Extract the [x, y] coordinate from the center of the cell holding the provided text.  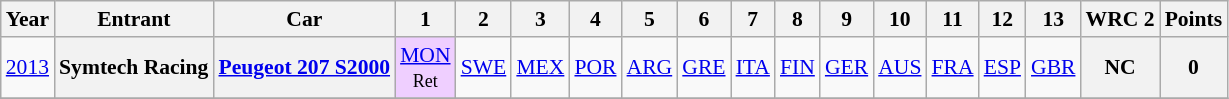
13 [1054, 19]
Car [304, 19]
7 [753, 19]
10 [900, 19]
Entrant [134, 19]
12 [1002, 19]
ARG [650, 68]
AUS [900, 68]
9 [846, 19]
0 [1194, 68]
11 [953, 19]
GRE [704, 68]
ITA [753, 68]
POR [595, 68]
ESP [1002, 68]
Symtech Racing [134, 68]
NC [1120, 68]
1 [426, 19]
5 [650, 19]
GER [846, 68]
FIN [798, 68]
MEX [540, 68]
GBR [1054, 68]
8 [798, 19]
Year [28, 19]
6 [704, 19]
WRC 2 [1120, 19]
Peugeot 207 S2000 [304, 68]
SWE [484, 68]
Points [1194, 19]
3 [540, 19]
2013 [28, 68]
4 [595, 19]
2 [484, 19]
MONRet [426, 68]
FRA [953, 68]
